Capture the cell that displays the provided text and extract its [X, Y] central coordinate. 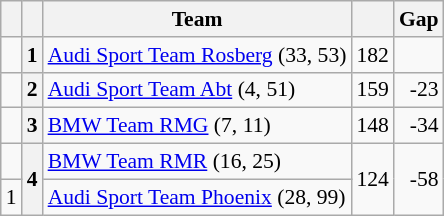
Audi Sport Team Phoenix (28, 99) [198, 197]
Gap [419, 19]
Audi Sport Team Rosberg (33, 53) [198, 55]
Audi Sport Team Abt (4, 51) [198, 90]
3 [32, 126]
124 [372, 180]
-34 [419, 126]
BMW Team RMG (7, 11) [198, 126]
2 [32, 90]
-23 [419, 90]
148 [372, 126]
159 [372, 90]
Team [198, 19]
BMW Team RMR (16, 25) [198, 162]
-58 [419, 180]
4 [32, 180]
182 [372, 55]
